Output the (x, y) coordinate of the center of the cell containing the given text.  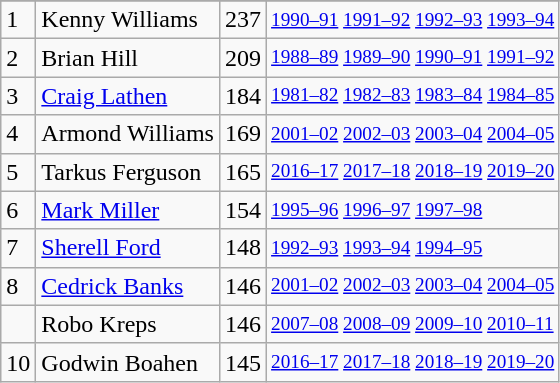
Godwin Boahen (128, 362)
Kenny Williams (128, 20)
Armond Williams (128, 134)
1 (18, 20)
Cedrick Banks (128, 286)
Craig Lathen (128, 96)
6 (18, 210)
10 (18, 362)
1992–93 1993–94 1994–95 (413, 248)
1995–96 1996–97 1997–98 (413, 210)
154 (242, 210)
Tarkus Ferguson (128, 172)
Mark Miller (128, 210)
1981–82 1982–83 1983–84 1984–85 (413, 96)
184 (242, 96)
Brian Hill (128, 58)
7 (18, 248)
165 (242, 172)
209 (242, 58)
148 (242, 248)
3 (18, 96)
237 (242, 20)
1988–89 1989–90 1990–91 1991–92 (413, 58)
145 (242, 362)
Robo Kreps (128, 324)
Sherell Ford (128, 248)
2007–08 2008–09 2009–10 2010–11 (413, 324)
1990–91 1991–92 1992–93 1993–94 (413, 20)
8 (18, 286)
169 (242, 134)
5 (18, 172)
2 (18, 58)
4 (18, 134)
